Detect which cell encompasses the target text, then output its [x, y] center coordinate. 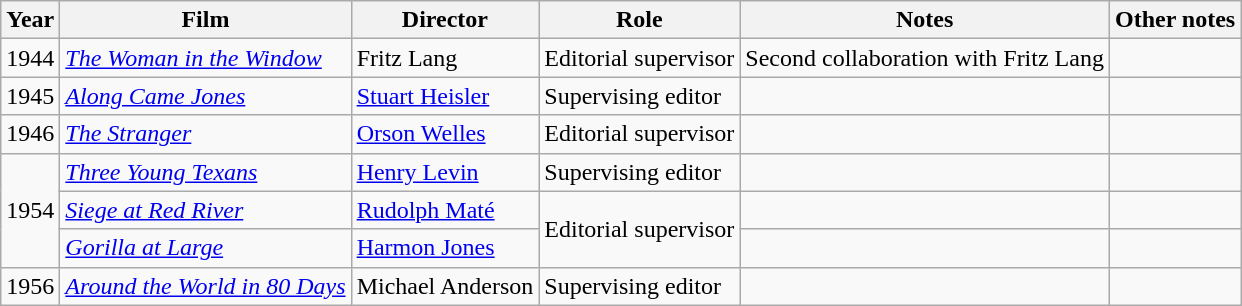
Role [640, 20]
Director [445, 20]
1944 [30, 58]
Notes [925, 20]
Rudolph Maté [445, 210]
The Woman in the Window [206, 58]
1956 [30, 286]
Along Came Jones [206, 96]
Michael Anderson [445, 286]
Around the World in 80 Days [206, 286]
1946 [30, 134]
Siege at Red River [206, 210]
1954 [30, 210]
Other notes [1174, 20]
Film [206, 20]
The Stranger [206, 134]
Three Young Texans [206, 172]
Year [30, 20]
1945 [30, 96]
Orson Welles [445, 134]
Fritz Lang [445, 58]
Gorilla at Large [206, 248]
Henry Levin [445, 172]
Second collaboration with Fritz Lang [925, 58]
Stuart Heisler [445, 96]
Harmon Jones [445, 248]
